Search for the cell housing the specified text and yield its (X, Y) center coordinate. 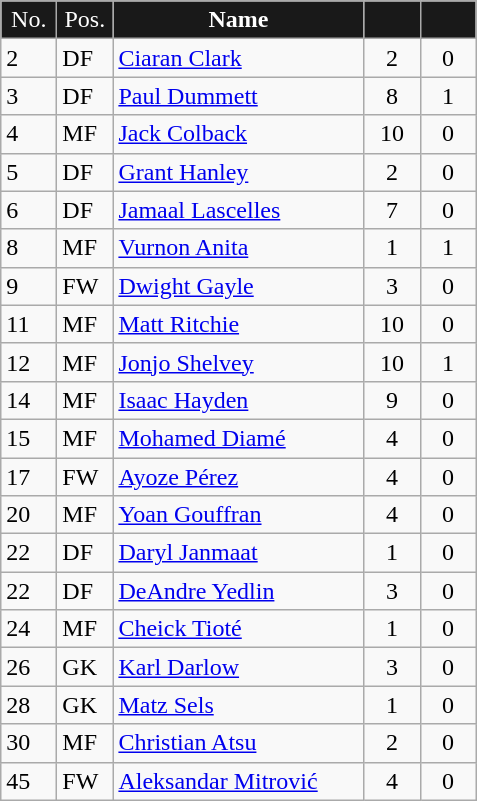
5 (29, 172)
30 (29, 743)
Mohamed Diamé (238, 438)
Ciaran Clark (238, 58)
12 (29, 362)
6 (29, 210)
Grant Hanley (238, 172)
45 (29, 781)
17 (29, 477)
Matz Sels (238, 705)
Paul Dummett (238, 96)
20 (29, 515)
Yoan Gouffran (238, 515)
Jamaal Lascelles (238, 210)
Jonjo Shelvey (238, 362)
Pos. (85, 20)
15 (29, 438)
Dwight Gayle (238, 286)
Matt Ritchie (238, 324)
No. (29, 20)
Ayoze Pérez (238, 477)
Name (238, 20)
28 (29, 705)
11 (29, 324)
Christian Atsu (238, 743)
Aleksandar Mitrović (238, 781)
7 (392, 210)
24 (29, 629)
Vurnon Anita (238, 248)
26 (29, 667)
Isaac Hayden (238, 400)
14 (29, 400)
Karl Darlow (238, 667)
Cheick Tioté (238, 629)
DeAndre Yedlin (238, 591)
Daryl Janmaat (238, 553)
Jack Colback (238, 134)
